Locate the cell with the specified text and output its [x, y] center coordinate. 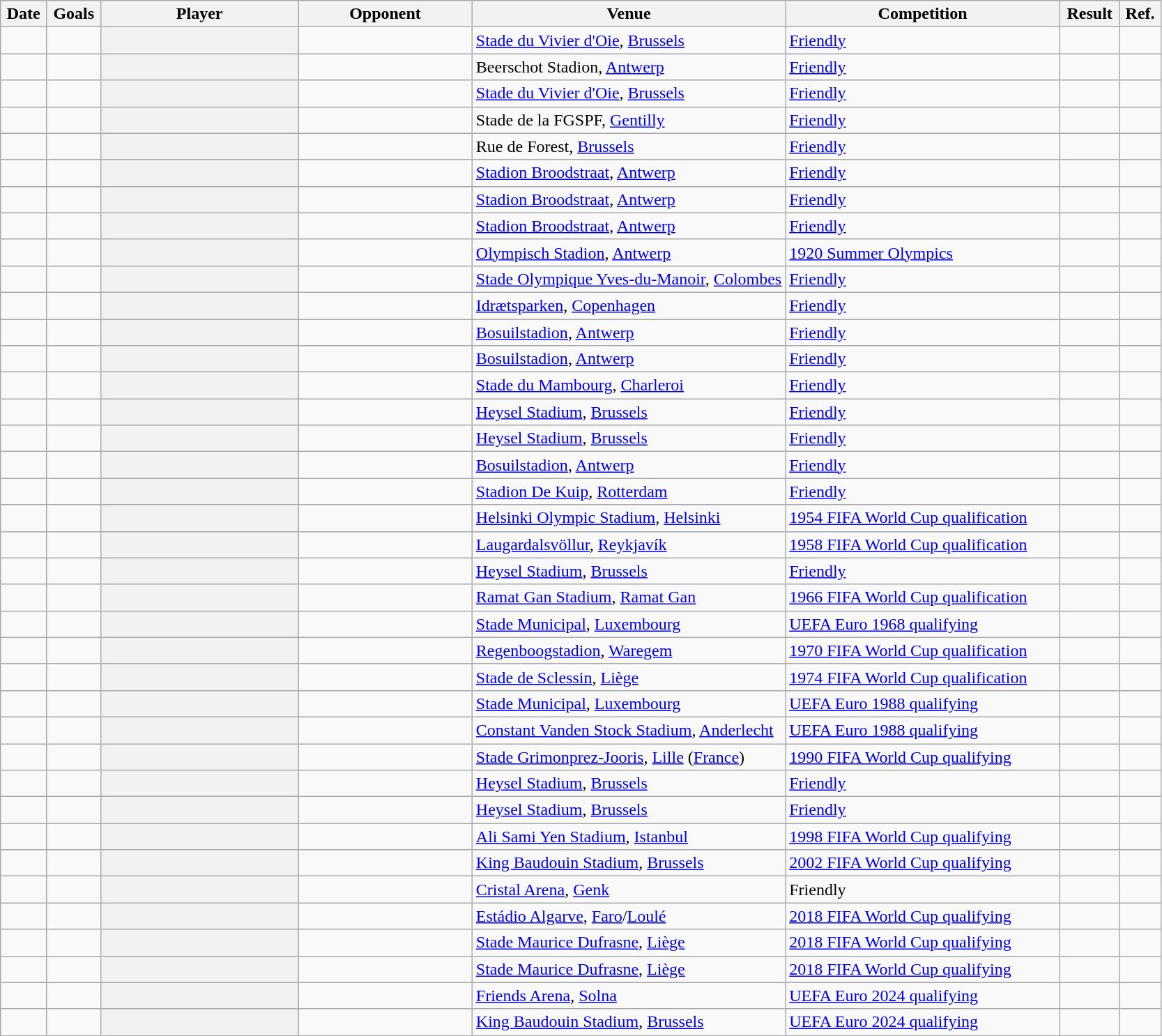
Stade de la FGSPF, Gentilly [629, 120]
Result [1089, 14]
Constant Vanden Stock Stadium, Anderlecht [629, 730]
Venue [629, 14]
Stade de Sclessin, Liège [629, 677]
Cristal Arena, Genk [629, 890]
Laugardalsvöllur, Reykjavík [629, 544]
Ramat Gan Stadium, Ramat Gan [629, 597]
UEFA Euro 1968 qualifying [923, 624]
1966 FIFA World Cup qualification [923, 597]
Stade Olympique Yves-du-Manoir, Colombes [629, 279]
Friends Arena, Solna [629, 996]
Rue de Forest, Brussels [629, 146]
1974 FIFA World Cup qualification [923, 677]
Competition [923, 14]
1958 FIFA World Cup qualification [923, 544]
Ali Sami Yen Stadium, Istanbul [629, 837]
Ref. [1140, 14]
Beerschot Stadion, Antwerp [629, 67]
Stade du Mambourg, Charleroi [629, 386]
Stade Grimonprez-Jooris, Lille (France) [629, 756]
Stadion De Kuip, Rotterdam [629, 492]
1990 FIFA World Cup qualifying [923, 756]
Helsinki Olympic Stadium, Helsinki [629, 518]
Olympisch Stadion, Antwerp [629, 252]
Estádio Algarve, Faro/Loulé [629, 916]
1954 FIFA World Cup qualification [923, 518]
Regenboogstadion, Waregem [629, 650]
Date [24, 14]
2002 FIFA World Cup qualifying [923, 863]
Goals [74, 14]
Opponent [385, 14]
Idrætsparken, Copenhagen [629, 305]
1970 FIFA World Cup qualification [923, 650]
1998 FIFA World Cup qualifying [923, 837]
Player [199, 14]
1920 Summer Olympics [923, 252]
